Search for the cell housing the specified text and yield its (x, y) center coordinate. 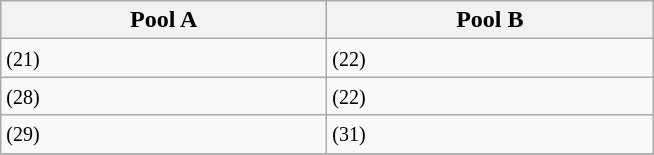
(29) (164, 134)
(21) (164, 58)
Pool A (164, 20)
(28) (164, 96)
(31) (490, 134)
Pool B (490, 20)
